For the text-containing cell, return its midpoint in (X, Y) coordinate format. 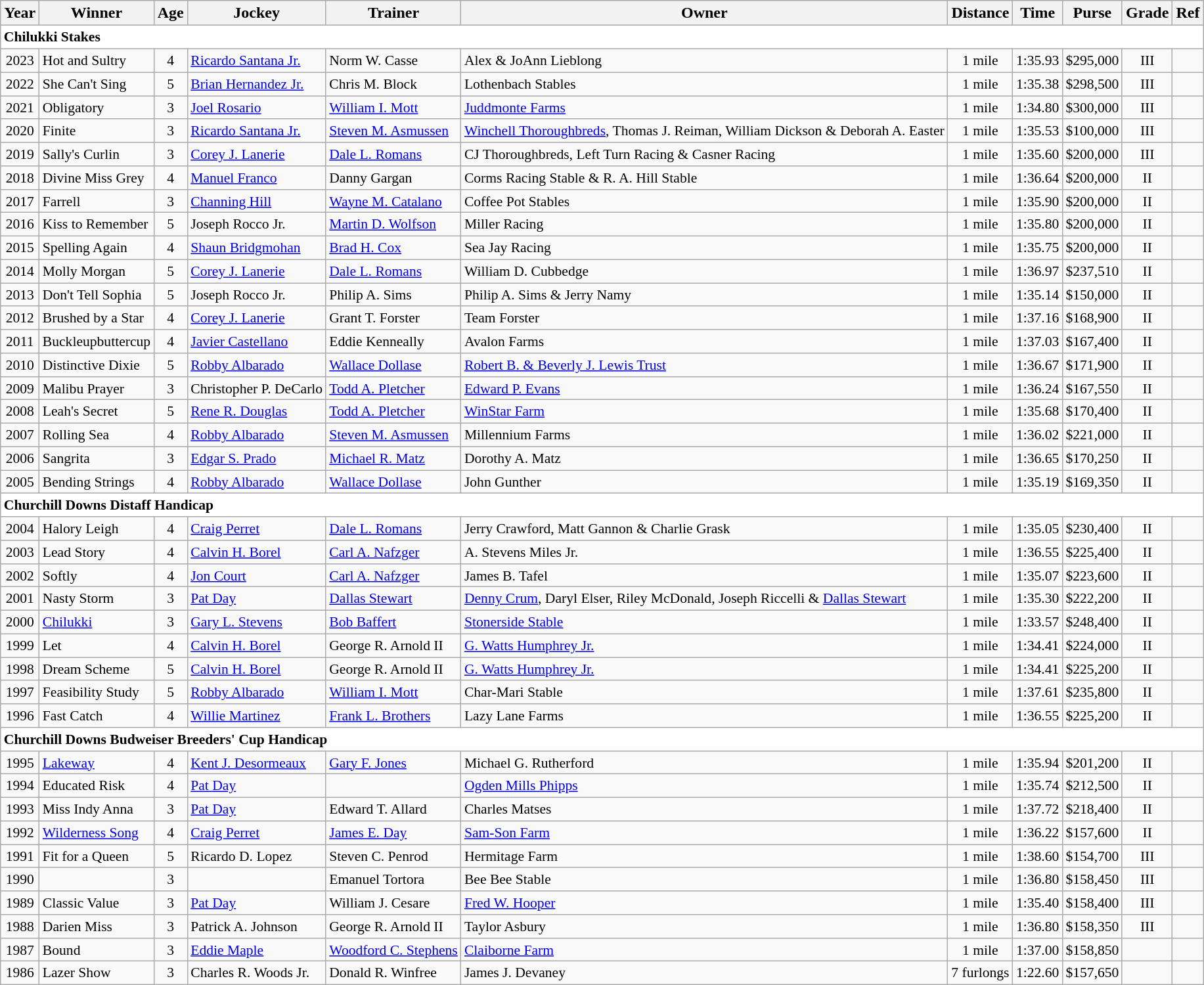
Chilukki (97, 622)
1986 (20, 973)
Joel Rosario (256, 108)
Divine Miss Grey (97, 178)
$298,500 (1092, 84)
Eddie Maple (256, 950)
2012 (20, 318)
Wayne M. Catalano (393, 201)
Lazer Show (97, 973)
Finite (97, 131)
Bending Strings (97, 482)
1:35.07 (1038, 575)
Distance (980, 13)
Chris M. Block (393, 84)
$223,600 (1092, 575)
Distinctive Dixie (97, 365)
CJ Thoroughbreds, Left Turn Racing & Casner Racing (704, 154)
Charles Matses (704, 809)
$170,400 (1092, 412)
$167,400 (1092, 341)
Obligatory (97, 108)
Danny Gargan (393, 178)
Emanuel Tortora (393, 879)
1:34.80 (1038, 108)
Jon Court (256, 575)
Darien Miss (97, 927)
Patrick A. Johnson (256, 927)
Eddie Kenneally (393, 341)
$235,800 (1092, 692)
Time (1038, 13)
$170,250 (1092, 458)
1:37.00 (1038, 950)
Martin D. Wolfson (393, 225)
Frank L. Brothers (393, 716)
1:33.57 (1038, 622)
1991 (20, 856)
$248,400 (1092, 622)
$218,400 (1092, 809)
Steven C. Penrod (393, 856)
1:37.16 (1038, 318)
Farrell (97, 201)
Coffee Pot Stables (704, 201)
Buckleupbuttercup (97, 341)
2003 (20, 552)
She Can't Sing (97, 84)
1:35.30 (1038, 599)
$158,850 (1092, 950)
Gary L. Stevens (256, 622)
Brad H. Cox (393, 248)
Channing Hill (256, 201)
1999 (20, 646)
Shaun Bridgmohan (256, 248)
2006 (20, 458)
Corms Racing Stable & R. A. Hill Stable (704, 178)
$158,350 (1092, 927)
Churchill Downs Distaff Handicap (602, 505)
Spelling Again (97, 248)
James B. Tafel (704, 575)
Dream Scheme (97, 669)
2011 (20, 341)
2005 (20, 482)
Robert B. & Beverly J. Lewis Trust (704, 365)
Nasty Storm (97, 599)
2007 (20, 435)
2000 (20, 622)
$230,400 (1092, 529)
Brian Hernandez Jr. (256, 84)
Ref (1188, 13)
Kiss to Remember (97, 225)
1:35.53 (1038, 131)
1:35.38 (1038, 84)
Softly (97, 575)
Age (171, 13)
1:35.19 (1038, 482)
Sam-Son Farm (704, 833)
2018 (20, 178)
Edgar S. Prado (256, 458)
Denny Crum, Daryl Elser, Riley McDonald, Joseph Riccelli & Dallas Stewart (704, 599)
1:37.61 (1038, 692)
1:36.67 (1038, 365)
$300,000 (1092, 108)
Team Forster (704, 318)
$168,900 (1092, 318)
Juddmonte Farms (704, 108)
Let (97, 646)
Rene R. Douglas (256, 412)
$212,500 (1092, 786)
1:37.03 (1038, 341)
Lakeway (97, 762)
Philip A. Sims (393, 295)
Lazy Lane Farms (704, 716)
$222,200 (1092, 599)
Trainer (393, 13)
1995 (20, 762)
Philip A. Sims & Jerry Namy (704, 295)
1:35.94 (1038, 762)
$169,350 (1092, 482)
Educated Risk (97, 786)
2023 (20, 60)
Michael R. Matz (393, 458)
Michael G. Rutherford (704, 762)
WinStar Farm (704, 412)
Owner (704, 13)
Hot and Sultry (97, 60)
Fast Catch (97, 716)
$171,900 (1092, 365)
Jockey (256, 13)
1:35.14 (1038, 295)
$225,400 (1092, 552)
$237,510 (1092, 271)
2008 (20, 412)
Brushed by a Star (97, 318)
Sangrita (97, 458)
Edward P. Evans (704, 388)
Donald R. Winfree (393, 973)
Miss Indy Anna (97, 809)
Don't Tell Sophia (97, 295)
Char-Mari Stable (704, 692)
Norm W. Casse (393, 60)
2017 (20, 201)
Kent J. Desormeaux (256, 762)
1988 (20, 927)
John Gunther (704, 482)
1:35.40 (1038, 903)
Wilderness Song (97, 833)
William J. Cesare (393, 903)
Grant T. Forster (393, 318)
Sea Jay Racing (704, 248)
1:36.24 (1038, 388)
Dorothy A. Matz (704, 458)
Purse (1092, 13)
Taylor Asbury (704, 927)
$295,000 (1092, 60)
Fit for a Queen (97, 856)
Sally's Curlin (97, 154)
Alex & JoAnn Lieblong (704, 60)
Grade (1147, 13)
$100,000 (1092, 131)
1989 (20, 903)
$224,000 (1092, 646)
Molly Morgan (97, 271)
Leah's Secret (97, 412)
Jerry Crawford, Matt Gannon & Charlie Grask (704, 529)
Bee Bee Stable (704, 879)
$158,450 (1092, 879)
Halory Leigh (97, 529)
Ricardo D. Lopez (256, 856)
1987 (20, 950)
$158,400 (1092, 903)
Millennium Farms (704, 435)
Chilukki Stakes (602, 37)
1:35.75 (1038, 248)
1:35.60 (1038, 154)
Lothenbach Stables (704, 84)
2020 (20, 131)
Manuel Franco (256, 178)
$150,000 (1092, 295)
Woodford C. Stephens (393, 950)
1996 (20, 716)
Miller Racing (704, 225)
Bound (97, 950)
$154,700 (1092, 856)
2021 (20, 108)
Rolling Sea (97, 435)
1:38.60 (1038, 856)
Classic Value (97, 903)
Edward T. Allard (393, 809)
2013 (20, 295)
Willie Martinez (256, 716)
2001 (20, 599)
1:36.02 (1038, 435)
$201,200 (1092, 762)
2014 (20, 271)
William D. Cubbedge (704, 271)
1:36.65 (1038, 458)
2019 (20, 154)
Winner (97, 13)
1998 (20, 669)
1:35.68 (1038, 412)
1:36.97 (1038, 271)
Churchill Downs Budweiser Breeders' Cup Handicap (602, 739)
Claiborne Farm (704, 950)
Ogden Mills Phipps (704, 786)
Malibu Prayer (97, 388)
Stonerside Stable (704, 622)
Christopher P. DeCarlo (256, 388)
1997 (20, 692)
2015 (20, 248)
Avalon Farms (704, 341)
2009 (20, 388)
A. Stevens Miles Jr. (704, 552)
7 furlongs (980, 973)
$157,600 (1092, 833)
1:35.80 (1038, 225)
1:37.72 (1038, 809)
Javier Castellano (256, 341)
$221,000 (1092, 435)
Year (20, 13)
$157,650 (1092, 973)
Lead Story (97, 552)
1:35.74 (1038, 786)
Charles R. Woods Jr. (256, 973)
2010 (20, 365)
2002 (20, 575)
Fred W. Hooper (704, 903)
1:35.93 (1038, 60)
Bob Baffert (393, 622)
1990 (20, 879)
James E. Day (393, 833)
1:36.64 (1038, 178)
$167,550 (1092, 388)
2016 (20, 225)
1993 (20, 809)
2022 (20, 84)
1:35.05 (1038, 529)
2004 (20, 529)
1:22.60 (1038, 973)
1:36.22 (1038, 833)
Winchell Thoroughbreds, Thomas J. Reiman, William Dickson & Deborah A. Easter (704, 131)
Feasibility Study (97, 692)
Gary F. Jones (393, 762)
Dallas Stewart (393, 599)
James J. Devaney (704, 973)
1:35.90 (1038, 201)
Hermitage Farm (704, 856)
1994 (20, 786)
1992 (20, 833)
